From the cell containing the given text, extract its center point as (x, y) coordinate. 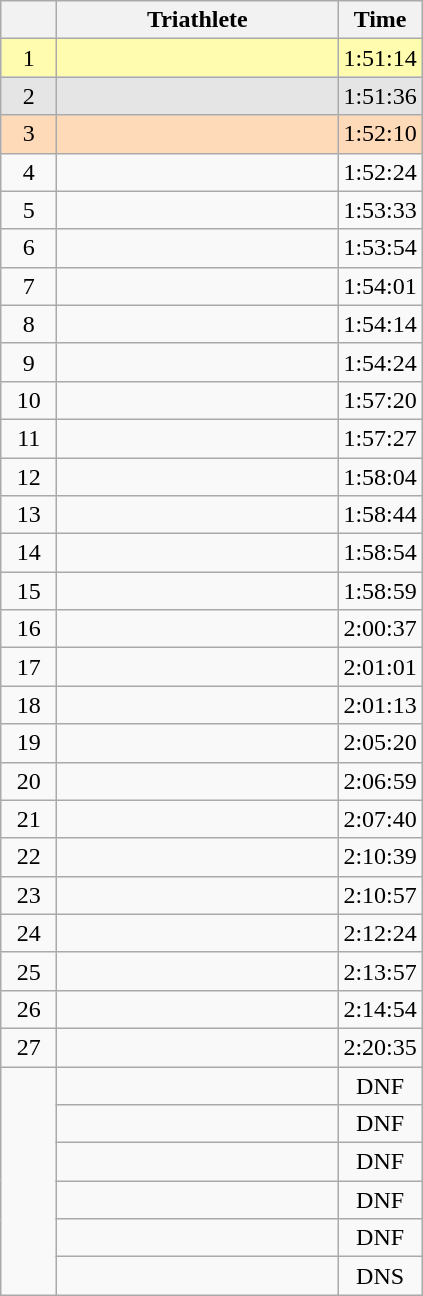
25 (29, 971)
13 (29, 515)
2:01:13 (380, 705)
2:00:37 (380, 629)
26 (29, 1009)
Time (380, 20)
2:10:57 (380, 895)
DNS (380, 1276)
2:14:54 (380, 1009)
2:20:35 (380, 1047)
1:57:20 (380, 400)
1:54:01 (380, 286)
14 (29, 553)
20 (29, 781)
24 (29, 933)
27 (29, 1047)
1:54:14 (380, 324)
1:54:24 (380, 362)
12 (29, 477)
1:52:24 (380, 172)
7 (29, 286)
2:06:59 (380, 781)
22 (29, 857)
1:58:54 (380, 553)
11 (29, 438)
1:53:33 (380, 210)
2:12:24 (380, 933)
2 (29, 96)
2:01:01 (380, 667)
1:58:59 (380, 591)
15 (29, 591)
2:10:39 (380, 857)
1 (29, 58)
1:58:04 (380, 477)
17 (29, 667)
2:07:40 (380, 819)
19 (29, 743)
3 (29, 134)
4 (29, 172)
1:52:10 (380, 134)
1:51:36 (380, 96)
9 (29, 362)
1:51:14 (380, 58)
8 (29, 324)
2:05:20 (380, 743)
2:13:57 (380, 971)
1:53:54 (380, 248)
1:58:44 (380, 515)
10 (29, 400)
5 (29, 210)
1:57:27 (380, 438)
21 (29, 819)
6 (29, 248)
16 (29, 629)
Triathlete (198, 20)
23 (29, 895)
18 (29, 705)
